Output the (X, Y) coordinate of the center of the cell containing the given text.  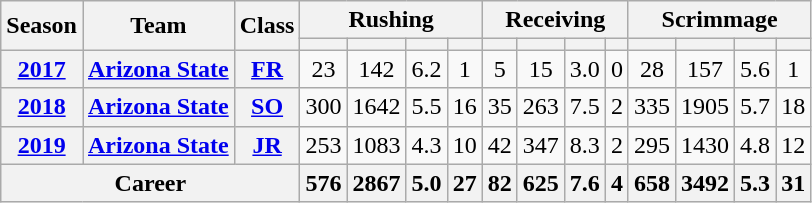
15 (540, 69)
7.5 (584, 107)
Receiving (555, 20)
2867 (376, 183)
7.6 (584, 183)
SO (267, 107)
253 (324, 145)
10 (464, 145)
2019 (42, 145)
142 (376, 69)
3492 (706, 183)
Career (150, 183)
5.0 (426, 183)
1905 (706, 107)
263 (540, 107)
JR (267, 145)
4.3 (426, 145)
Rushing (391, 20)
5.3 (756, 183)
4 (616, 183)
300 (324, 107)
4.8 (756, 145)
0 (616, 69)
658 (652, 183)
23 (324, 69)
Team (158, 26)
1083 (376, 145)
Season (42, 26)
28 (652, 69)
1430 (706, 145)
8.3 (584, 145)
31 (794, 183)
FR (267, 69)
Scrimmage (719, 20)
1642 (376, 107)
295 (652, 145)
12 (794, 145)
335 (652, 107)
5.5 (426, 107)
Class (267, 26)
42 (500, 145)
157 (706, 69)
2018 (42, 107)
3.0 (584, 69)
625 (540, 183)
2017 (42, 69)
27 (464, 183)
576 (324, 183)
347 (540, 145)
5.6 (756, 69)
6.2 (426, 69)
18 (794, 107)
5.7 (756, 107)
16 (464, 107)
82 (500, 183)
35 (500, 107)
5 (500, 69)
